Find where the given text appears and provide that cell's center as [x, y] coordinate. 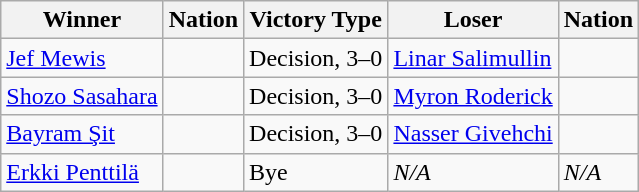
Linar Salimullin [473, 58]
Loser [473, 20]
Nasser Givehchi [473, 134]
Bayram Şit [82, 134]
Bye [316, 172]
Myron Roderick [473, 96]
Victory Type [316, 20]
Erkki Penttilä [82, 172]
Winner [82, 20]
Shozo Sasahara [82, 96]
Jef Mewis [82, 58]
